Provide the [X, Y] coordinate of the cell's center where the given text is located.  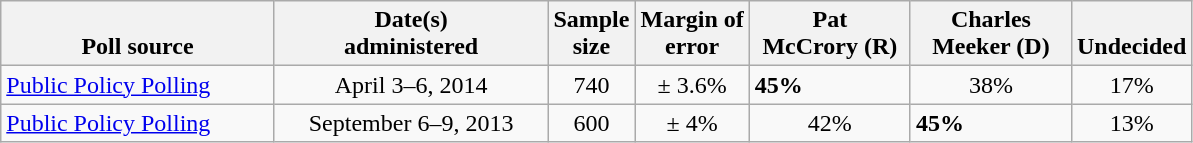
17% [1131, 85]
± 3.6% [692, 85]
September 6–9, 2013 [411, 123]
Date(s)administered [411, 34]
740 [592, 85]
600 [592, 123]
42% [830, 123]
PatMcCrory (R) [830, 34]
CharlesMeeker (D) [990, 34]
Samplesize [592, 34]
Poll source [138, 34]
13% [1131, 123]
April 3–6, 2014 [411, 85]
± 4% [692, 123]
38% [990, 85]
Margin oferror [692, 34]
Undecided [1131, 34]
